For the text-containing cell, return its midpoint in [X, Y] coordinate format. 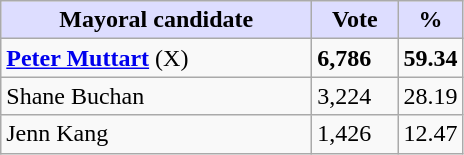
Mayoral candidate [156, 20]
12.47 [430, 134]
Shane Buchan [156, 96]
Vote [355, 20]
Jenn Kang [156, 134]
3,224 [355, 96]
% [430, 20]
1,426 [355, 134]
59.34 [430, 58]
28.19 [430, 96]
6,786 [355, 58]
Peter Muttart (X) [156, 58]
